Extract the [X, Y] coordinate from the center of the cell holding the provided text.  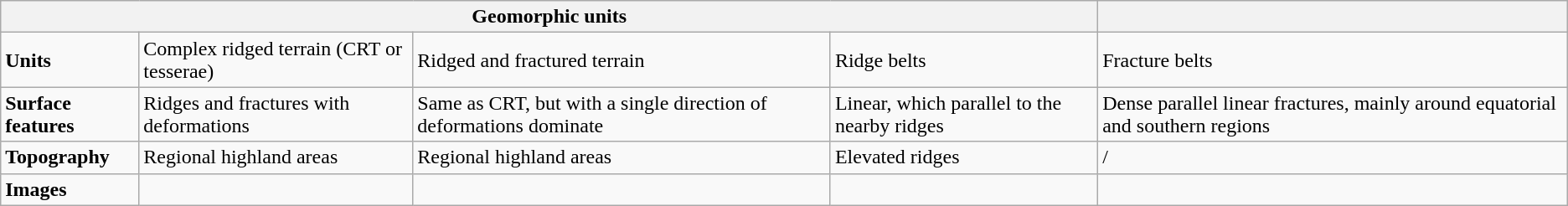
Complex ridged terrain (CRT or tesserae) [276, 60]
Ridges and fractures with deformations [276, 114]
Geomorphic units [549, 17]
Linear, which parallel to the nearby ridges [963, 114]
Units [70, 60]
Ridged and fractured terrain [622, 60]
Topography [70, 157]
Surface features [70, 114]
Dense parallel linear fractures, mainly around equatorial and southern regions [1333, 114]
Ridge belts [963, 60]
/ [1333, 157]
Fracture belts [1333, 60]
Images [70, 189]
Elevated ridges [963, 157]
Same as CRT, but with a single direction of deformations dominate [622, 114]
